Locate the cell with the specified text and output its [x, y] center coordinate. 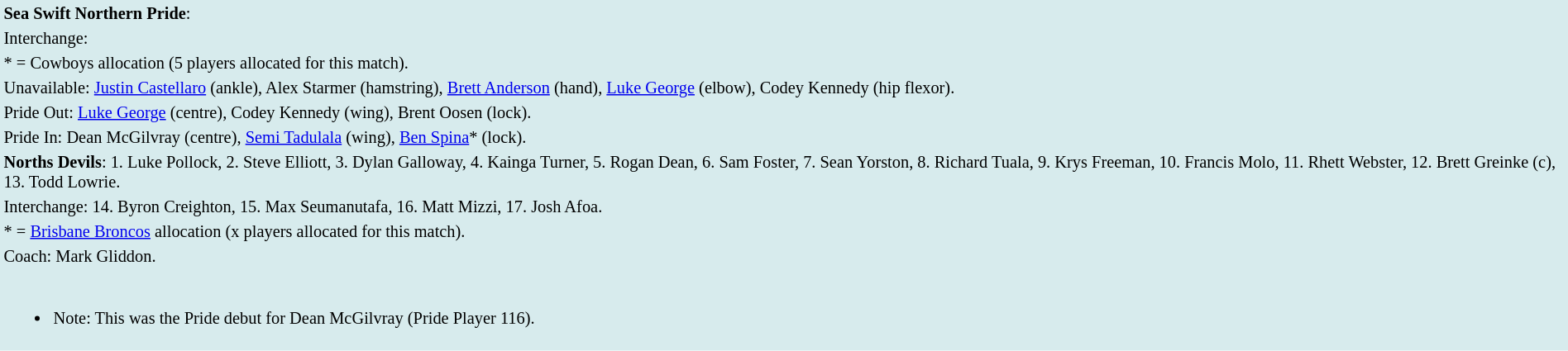
* = Brisbane Broncos allocation (x players allocated for this match). [784, 231]
Unavailable: Justin Castellaro (ankle), Alex Starmer (hamstring), Brett Anderson (hand), Luke George (elbow), Codey Kennedy (hip flexor). [784, 88]
Interchange: 14. Byron Creighton, 15. Max Seumanutafa, 16. Matt Mizzi, 17. Josh Afoa. [784, 206]
Coach: Mark Gliddon. [784, 256]
Sea Swift Northern Pride: [784, 13]
Interchange: [784, 38]
Pride In: Dean McGilvray (centre), Semi Tadulala (wing), Ben Spina* (lock). [784, 137]
Note: This was the Pride debut for Dean McGilvray (Pride Player 116). [784, 308]
Pride Out: Luke George (centre), Codey Kennedy (wing), Brent Oosen (lock). [784, 112]
* = Cowboys allocation (5 players allocated for this match). [784, 63]
